Locate the cell with the specified text and output its [x, y] center coordinate. 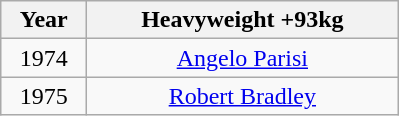
Angelo Parisi [242, 58]
Year [44, 20]
Robert Bradley [242, 96]
1975 [44, 96]
Heavyweight +93kg [242, 20]
1974 [44, 58]
